Search for the cell housing the specified text and yield its (X, Y) center coordinate. 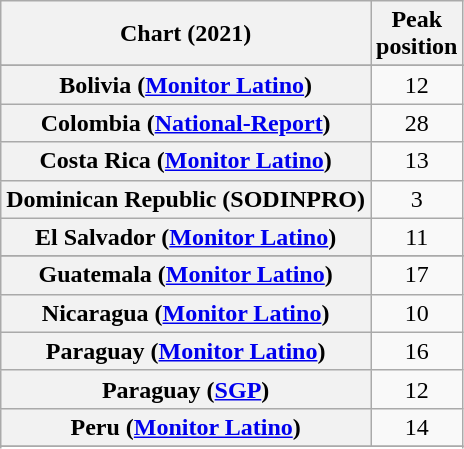
El Salvador (Monitor Latino) (186, 237)
Bolivia (Monitor Latino) (186, 85)
11 (416, 237)
10 (416, 313)
Colombia (National-Report) (186, 123)
Guatemala (Monitor Latino) (186, 275)
Dominican Republic (SODINPRO) (186, 199)
Peru (Monitor Latino) (186, 427)
Paraguay (Monitor Latino) (186, 351)
Chart (2021) (186, 34)
3 (416, 199)
Peakposition (416, 34)
16 (416, 351)
Costa Rica (Monitor Latino) (186, 161)
Nicaragua (Monitor Latino) (186, 313)
14 (416, 427)
28 (416, 123)
17 (416, 275)
13 (416, 161)
Paraguay (SGP) (186, 389)
